Detect which cell encompasses the target text, then output its (X, Y) center coordinate. 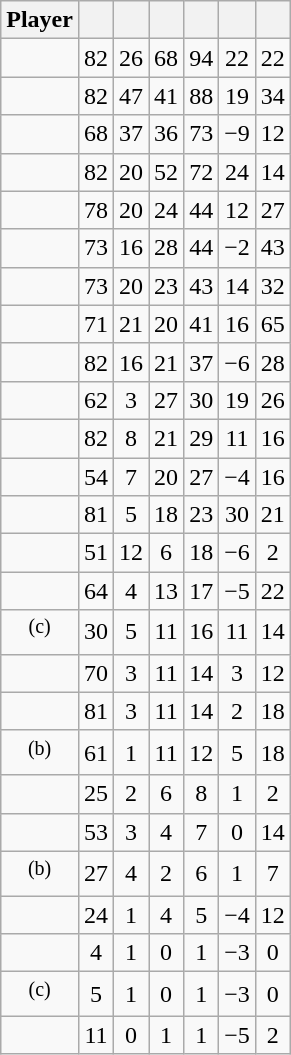
65 (272, 324)
62 (96, 400)
17 (202, 591)
Player (40, 20)
13 (166, 591)
32 (272, 286)
36 (166, 134)
61 (96, 752)
88 (202, 96)
−9 (238, 134)
71 (96, 324)
70 (96, 673)
72 (202, 172)
54 (96, 477)
64 (96, 591)
29 (202, 438)
53 (96, 832)
51 (96, 553)
78 (96, 210)
25 (96, 794)
47 (132, 96)
34 (272, 96)
94 (202, 58)
52 (166, 172)
−2 (238, 248)
